Pinpoint the cell where the given text exists, returning its (x, y) midpoint coordinate. 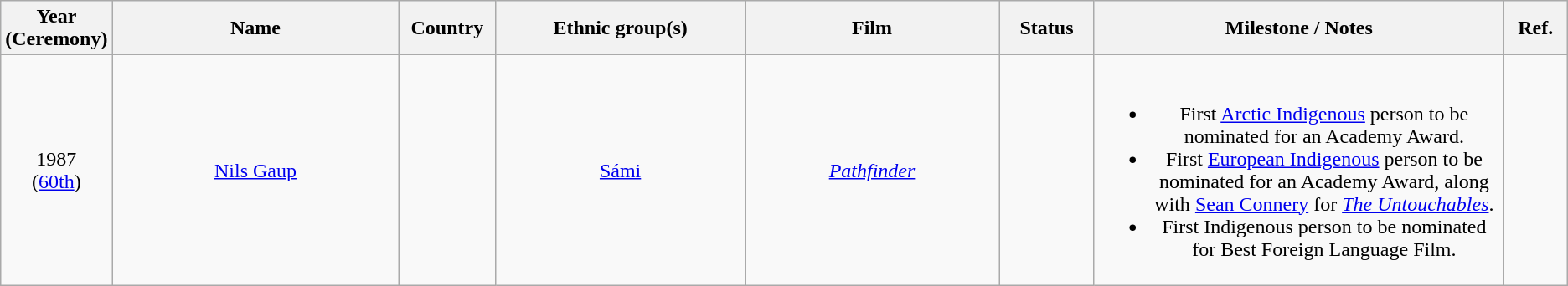
Sámi (621, 171)
Milestone / Notes (1298, 28)
Pathfinder (873, 171)
Nils Gaup (255, 171)
Film (873, 28)
Ref. (1535, 28)
Name (255, 28)
Status (1046, 28)
Ethnic group(s) (621, 28)
Year(Ceremony) (57, 28)
1987(60th) (57, 171)
Country (447, 28)
